Determine the [X, Y] coordinate at the center of the cell enclosing the given text.  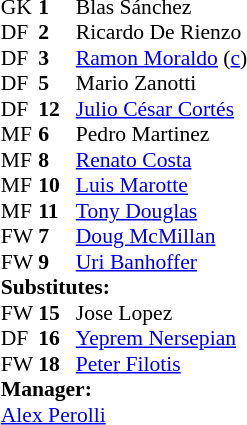
2 [57, 33]
Tony Douglas [162, 211]
Mario Zanotti [162, 83]
Substitutes: [124, 287]
15 [57, 313]
Manager: [124, 389]
6 [57, 135]
Julio César Cortés [162, 109]
7 [57, 237]
Renato Costa [162, 160]
5 [57, 83]
16 [57, 339]
12 [57, 109]
Doug McMillan [162, 237]
Jose Lopez [162, 313]
11 [57, 211]
Luis Marotte [162, 185]
18 [57, 364]
Pedro Martinez [162, 135]
Peter Filotis [162, 364]
Yeprem Nersepian [162, 339]
Ricardo De Rienzo [162, 33]
Uri Banhoffer [162, 262]
9 [57, 262]
8 [57, 160]
3 [57, 58]
Ramon Moraldo (c) [162, 58]
10 [57, 185]
